Scan for the cell matching the given text and deliver its [X, Y] coordinate at center. 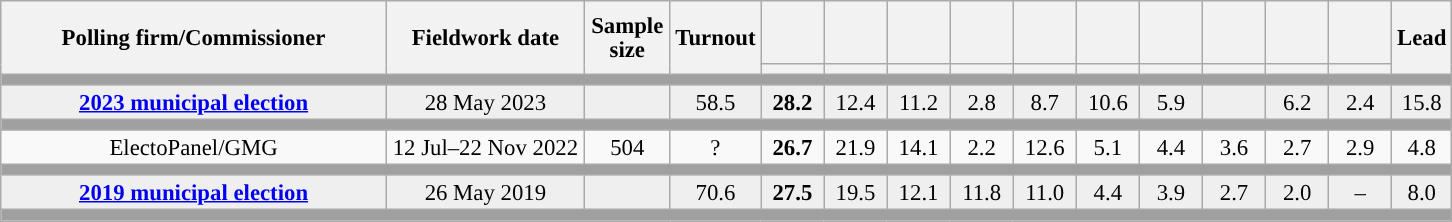
Turnout [716, 38]
15.8 [1422, 102]
12 Jul–22 Nov 2022 [485, 148]
– [1360, 194]
12.6 [1044, 148]
Lead [1422, 38]
2.8 [982, 102]
11.0 [1044, 194]
12.1 [918, 194]
6.2 [1298, 102]
3.6 [1234, 148]
26.7 [792, 148]
? [716, 148]
14.1 [918, 148]
70.6 [716, 194]
11.8 [982, 194]
26 May 2019 [485, 194]
8.0 [1422, 194]
2023 municipal election [194, 102]
58.5 [716, 102]
28 May 2023 [485, 102]
21.9 [856, 148]
5.1 [1108, 148]
27.5 [792, 194]
Sample size [627, 38]
504 [627, 148]
2.2 [982, 148]
2.0 [1298, 194]
10.6 [1108, 102]
28.2 [792, 102]
Polling firm/Commissioner [194, 38]
2.9 [1360, 148]
Fieldwork date [485, 38]
19.5 [856, 194]
5.9 [1170, 102]
3.9 [1170, 194]
8.7 [1044, 102]
2.4 [1360, 102]
ElectoPanel/GMG [194, 148]
11.2 [918, 102]
12.4 [856, 102]
2019 municipal election [194, 194]
4.8 [1422, 148]
